Detect which cell encompasses the target text, then output its (X, Y) center coordinate. 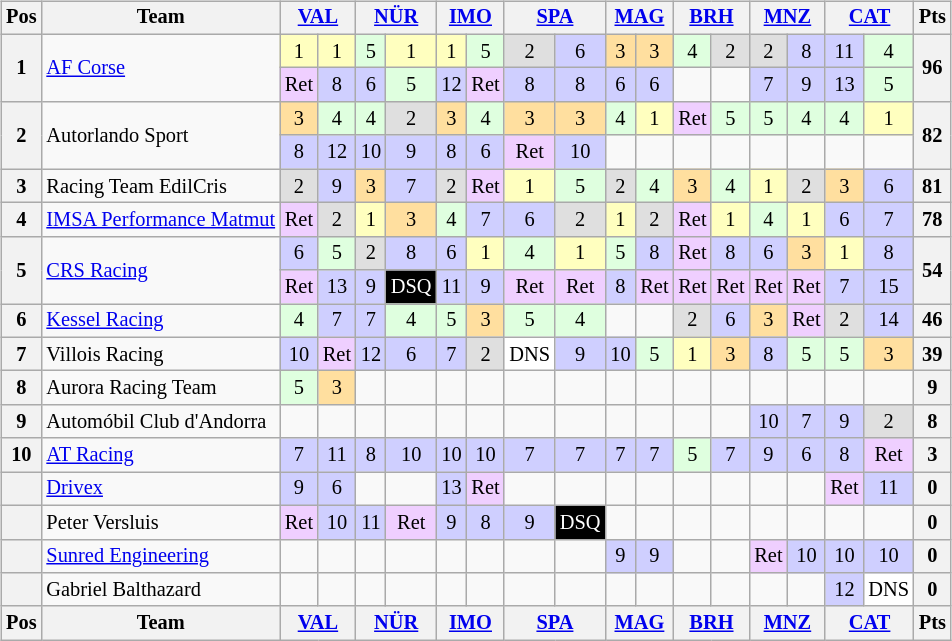
Autorlando Sport (160, 136)
81 (932, 186)
78 (932, 220)
Aurora Racing Team (160, 388)
AF Corse (160, 68)
14 (888, 321)
Peter Versluis (160, 522)
Kessel Racing (160, 321)
AT Racing (160, 455)
IMSA Performance Matmut (160, 220)
15 (888, 287)
CRS Racing (160, 270)
54 (932, 270)
82 (932, 136)
Automóbil Club d'Andorra (160, 422)
96 (932, 68)
39 (932, 354)
Gabriel Balthazard (160, 590)
Drivex (160, 489)
Villois Racing (160, 354)
Sunred Engineering (160, 556)
46 (932, 321)
Racing Team EdilCris (160, 186)
